Search for the cell housing the specified text and yield its (x, y) center coordinate. 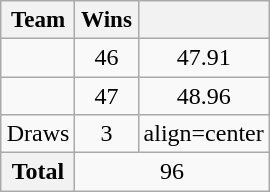
47.91 (204, 57)
align=center (204, 134)
3 (106, 134)
47 (106, 95)
Draws (38, 134)
Total (38, 172)
Wins (106, 20)
Team (38, 20)
48.96 (204, 95)
46 (106, 57)
96 (172, 172)
